Extract the (x, y) coordinate from the center of the cell holding the provided text.  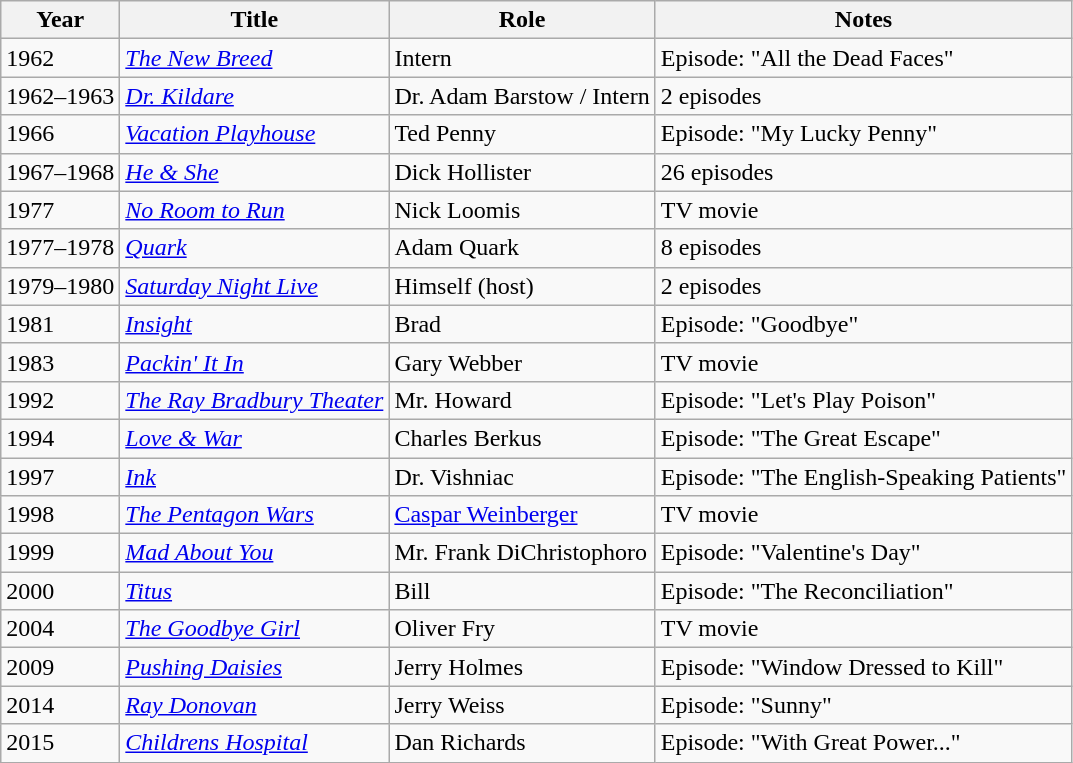
Bill (522, 591)
Episode: "Valentine's Day" (864, 553)
Dr. Adam Barstow / Intern (522, 96)
Episode: "All the Dead Faces" (864, 58)
Dr. Kildare (254, 96)
1966 (60, 134)
Dan Richards (522, 743)
Saturday Night Live (254, 286)
2000 (60, 591)
1997 (60, 477)
Ray Donovan (254, 705)
2004 (60, 629)
Vacation Playhouse (254, 134)
He & She (254, 172)
2009 (60, 667)
8 episodes (864, 248)
The New Breed (254, 58)
The Pentagon Wars (254, 515)
Jerry Weiss (522, 705)
Gary Webber (522, 362)
1983 (60, 362)
1979–1980 (60, 286)
1994 (60, 438)
Episode: "The Reconciliation" (864, 591)
Mr. Frank DiChristophoro (522, 553)
Charles Berkus (522, 438)
Childrens Hospital (254, 743)
Notes (864, 20)
1992 (60, 400)
Himself (host) (522, 286)
Nick Loomis (522, 210)
1977–1978 (60, 248)
2015 (60, 743)
Intern (522, 58)
1998 (60, 515)
26 episodes (864, 172)
Ted Penny (522, 134)
The Ray Bradbury Theater (254, 400)
Episode: "My Lucky Penny" (864, 134)
Dick Hollister (522, 172)
Jerry Holmes (522, 667)
Episode: "Goodbye" (864, 324)
1981 (60, 324)
Ink (254, 477)
Episode: "Let's Play Poison" (864, 400)
Brad (522, 324)
Mr. Howard (522, 400)
Packin' It In (254, 362)
1967–1968 (60, 172)
Insight (254, 324)
1962 (60, 58)
Episode: "Window Dressed to Kill" (864, 667)
Episode: "The English-Speaking Patients" (864, 477)
Episode: "Sunny" (864, 705)
Love & War (254, 438)
No Room to Run (254, 210)
1977 (60, 210)
Titus (254, 591)
Quark (254, 248)
Episode: "With Great Power..." (864, 743)
1962–1963 (60, 96)
Episode: "The Great Escape" (864, 438)
Role (522, 20)
The Goodbye Girl (254, 629)
Adam Quark (522, 248)
Caspar Weinberger (522, 515)
Dr. Vishniac (522, 477)
Pushing Daisies (254, 667)
Mad About You (254, 553)
2014 (60, 705)
Year (60, 20)
1999 (60, 553)
Oliver Fry (522, 629)
Title (254, 20)
